Extract the (X, Y) coordinate from the center of the cell holding the provided text.  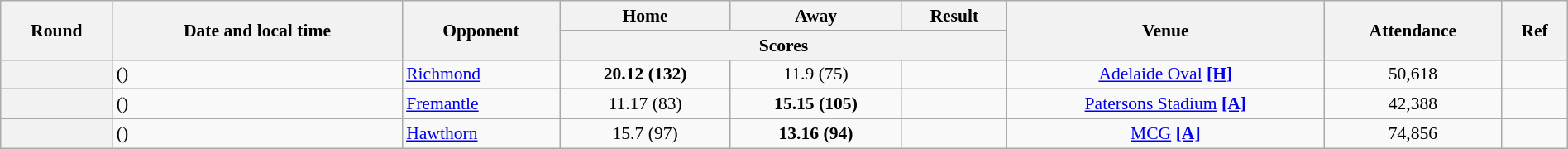
42,388 (1413, 104)
Patersons Stadium [A] (1166, 104)
11.9 (75) (815, 74)
Away (815, 16)
Round (56, 30)
11.17 (83) (645, 104)
74,856 (1413, 134)
Ref (1535, 30)
Fremantle (481, 104)
Opponent (481, 30)
Date and local time (257, 30)
20.12 (132) (645, 74)
15.15 (105) (815, 104)
15.7 (97) (645, 134)
MCG [A] (1166, 134)
Venue (1166, 30)
Richmond (481, 74)
13.16 (94) (815, 134)
Hawthorn (481, 134)
Scores (784, 46)
Adelaide Oval [H] (1166, 74)
Home (645, 16)
50,618 (1413, 74)
Attendance (1413, 30)
Result (954, 16)
